Identify which cell holds the provided text, then report its (x, y) central coordinate. 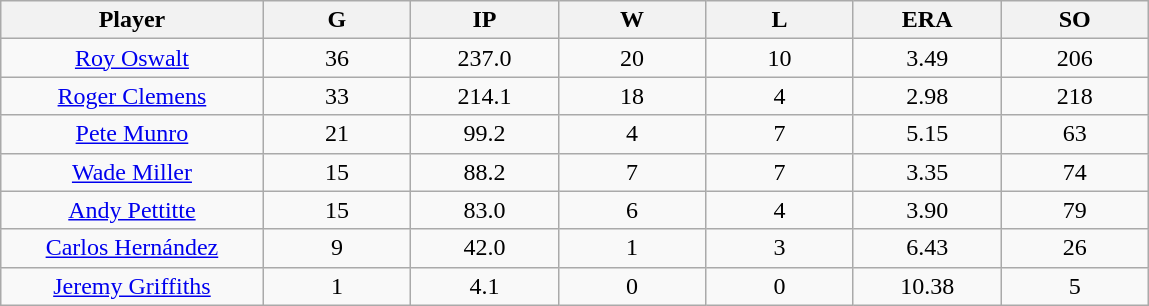
2.98 (927, 96)
20 (632, 58)
33 (337, 96)
9 (337, 248)
SO (1075, 20)
Jeremy Griffiths (132, 286)
6 (632, 210)
5.15 (927, 134)
L (780, 20)
Roger Clemens (132, 96)
G (337, 20)
79 (1075, 210)
237.0 (485, 58)
83.0 (485, 210)
3 (780, 248)
Wade Miller (132, 172)
6.43 (927, 248)
ERA (927, 20)
63 (1075, 134)
Carlos Hernández (132, 248)
4.1 (485, 286)
218 (1075, 96)
3.90 (927, 210)
5 (1075, 286)
36 (337, 58)
18 (632, 96)
88.2 (485, 172)
Roy Oswalt (132, 58)
IP (485, 20)
10.38 (927, 286)
Player (132, 20)
10 (780, 58)
Andy Pettitte (132, 210)
42.0 (485, 248)
3.49 (927, 58)
Pete Munro (132, 134)
3.35 (927, 172)
21 (337, 134)
206 (1075, 58)
26 (1075, 248)
W (632, 20)
74 (1075, 172)
214.1 (485, 96)
99.2 (485, 134)
